Capture the cell that displays the provided text and extract its [X, Y] central coordinate. 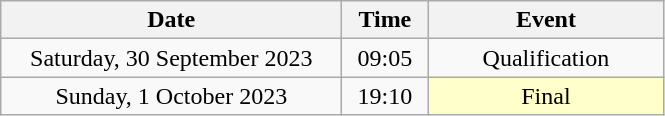
Qualification [546, 58]
Date [172, 20]
Sunday, 1 October 2023 [172, 96]
Time [385, 20]
Event [546, 20]
Saturday, 30 September 2023 [172, 58]
09:05 [385, 58]
19:10 [385, 96]
Final [546, 96]
